Pinpoint the cell where the given text exists, returning its [x, y] midpoint coordinate. 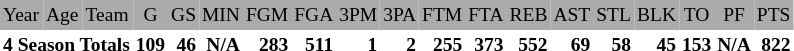
Age [62, 15]
MIN [221, 15]
BLK [656, 15]
TO [696, 15]
GS [184, 15]
Team [108, 15]
FTM [442, 15]
3PM [358, 15]
Year [22, 15]
PF [734, 15]
FTA [486, 15]
REB [528, 15]
3PA [400, 15]
FGA [314, 15]
AST [572, 15]
STL [614, 15]
G [150, 15]
FGM [267, 15]
PTS [774, 15]
